Detect which cell encompasses the target text, then output its [X, Y] center coordinate. 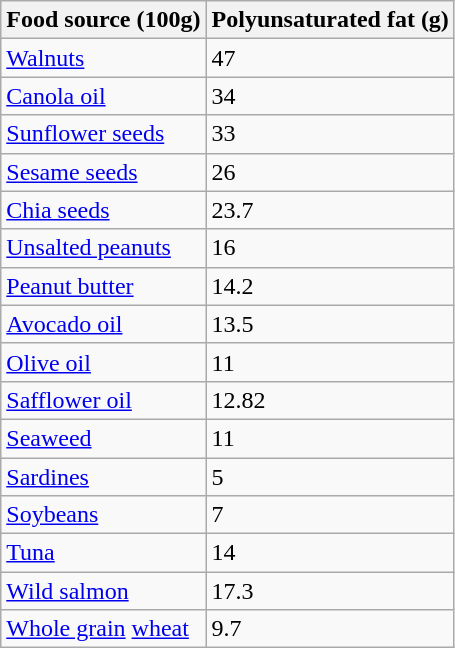
12.82 [330, 400]
Polyunsaturated fat (g) [330, 20]
17.3 [330, 591]
Soybeans [104, 515]
Chia seeds [104, 210]
Peanut butter [104, 286]
Seaweed [104, 438]
Unsalted peanuts [104, 248]
Wild salmon [104, 591]
Walnuts [104, 58]
47 [330, 58]
Tuna [104, 553]
23.7 [330, 210]
7 [330, 515]
Safflower oil [104, 400]
33 [330, 134]
26 [330, 172]
Sunflower seeds [104, 134]
16 [330, 248]
14.2 [330, 286]
Olive oil [104, 362]
34 [330, 96]
5 [330, 477]
Whole grain wheat [104, 629]
Avocado oil [104, 324]
9.7 [330, 629]
14 [330, 553]
Food source (100g) [104, 20]
Sesame seeds [104, 172]
Canola oil [104, 96]
13.5 [330, 324]
Sardines [104, 477]
